Find where the given text appears and provide that cell's center as [X, Y] coordinate. 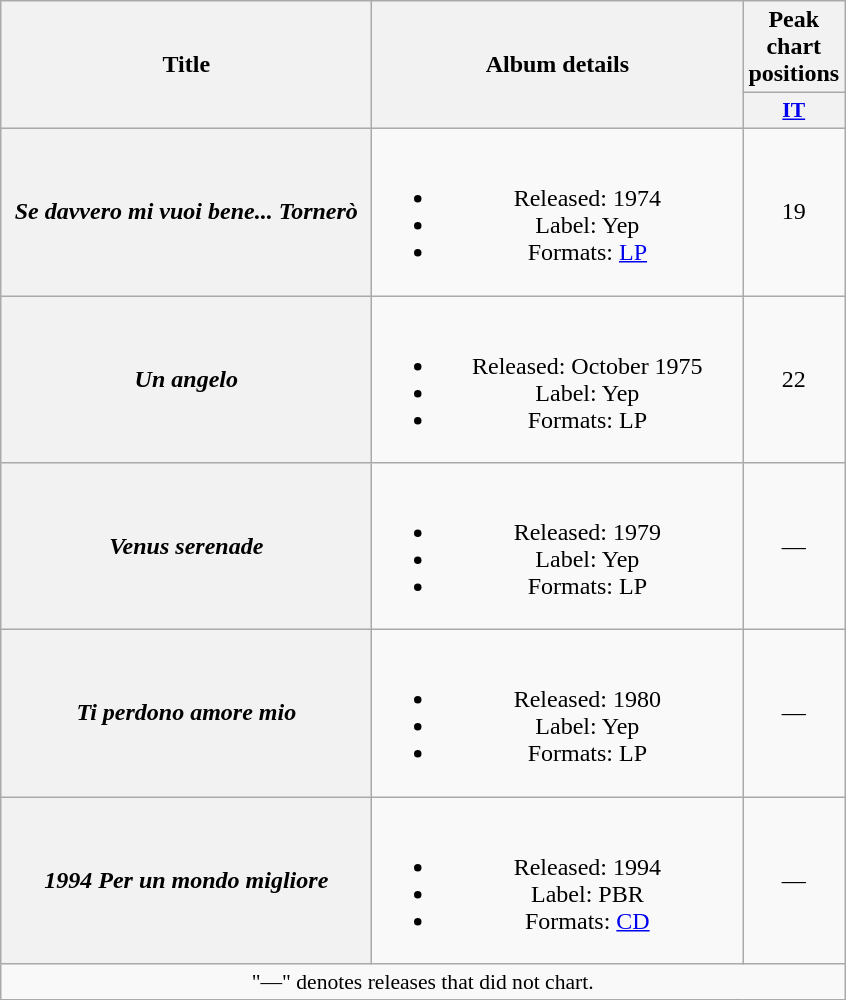
22 [794, 380]
Ti perdono amore mio [186, 714]
"—" denotes releases that did not chart. [423, 982]
Title [186, 65]
Venus serenade [186, 546]
Released: 1974Label: YepFormats: LP [558, 212]
Released: 1980Label: YepFormats: LP [558, 714]
Released: October 1975Label: YepFormats: LP [558, 380]
Released: 1979Label: YepFormats: LP [558, 546]
IT [794, 111]
Peak chart positions [794, 47]
Album details [558, 65]
Un angelo [186, 380]
Released: 1994Label: PBRFormats: CD [558, 880]
19 [794, 212]
Se davvero mi vuoi bene... Tornerò [186, 212]
1994 Per un mondo migliore [186, 880]
